Locate the cell with the specified text and output its (X, Y) center coordinate. 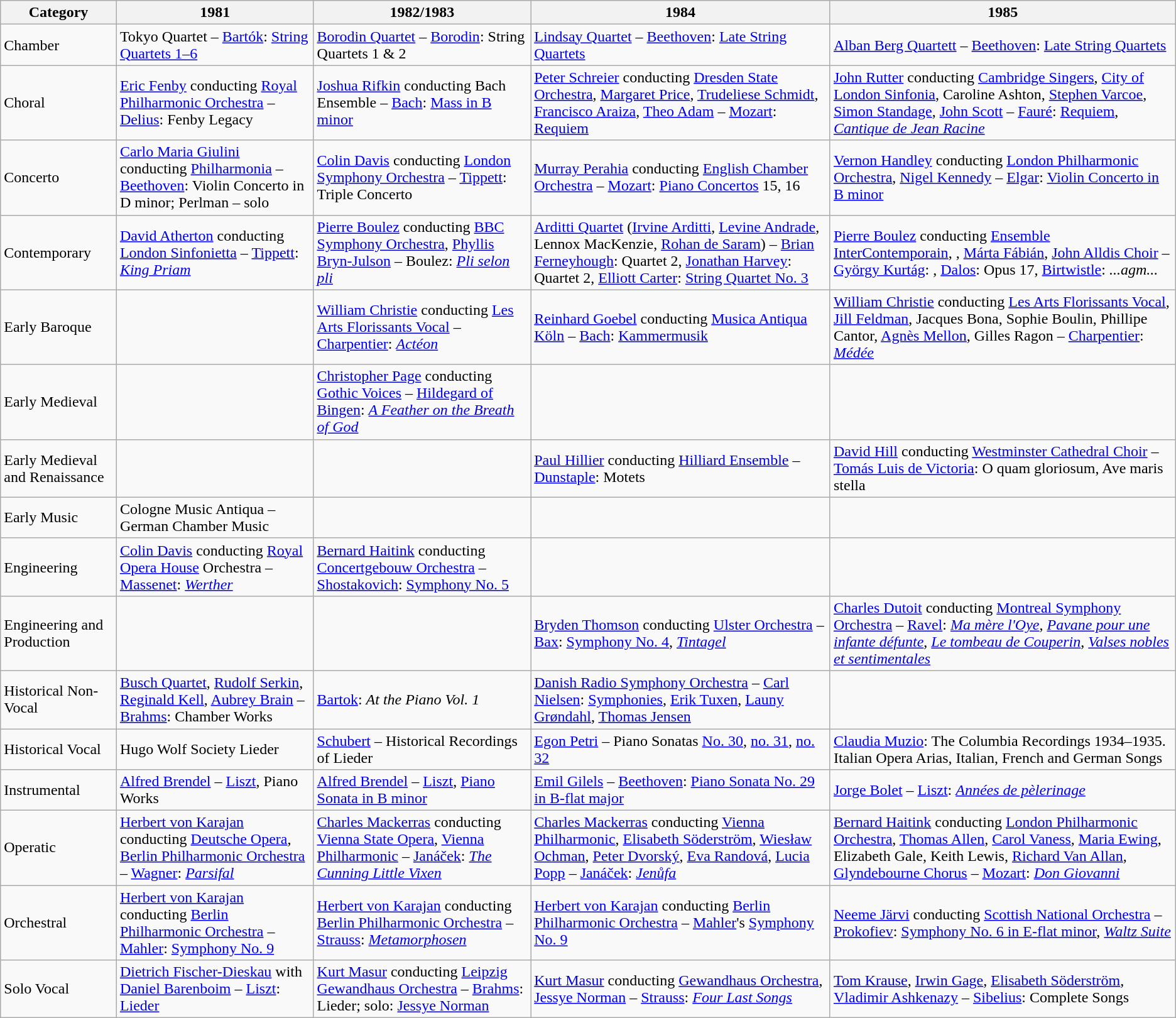
Danish Radio Symphony Orchestra – Carl Nielsen: Symphonies, Erik Tuxen, Launy Grøndahl, Thomas Jensen (681, 699)
Tokyo Quartet – Bartók: String Quartets 1–6 (215, 45)
Eric Fenby conducting Royal Philharmonic Orchestra – Delius: Fenby Legacy (215, 103)
Herbert von Karajan conducting Berlin Philharmonic Orchestra – Strauss: Metamorphosen (422, 922)
Pierre Boulez conducting BBC Symphony Orchestra, Phyllis Bryn-Julson – Boulez: Pli selon pli (422, 253)
Cologne Music Antiqua – German Chamber Music (215, 518)
Early Baroque (59, 327)
1985 (1003, 13)
Early Medieval and Renaissance (59, 468)
Colin Davis conducting London Symphony Orchestra – Tippett: Triple Concerto (422, 177)
Kurt Masur conducting Leipzig Gewandhaus Orchestra – Brahms: Lieder; solo: Jessye Norman (422, 989)
Colin Davis conducting Royal Opera House Orchestra – Massenet: Werther (215, 567)
Carlo Maria Giulini conducting Philharmonia – Beethoven: Violin Concerto in D minor; Perlman – solo (215, 177)
Kurt Masur conducting Gewandhaus Orchestra, Jessye Norman – Strauss: Four Last Songs (681, 989)
Charles Mackerras conducting Vienna Philharmonic, Elisabeth Söderström, Wiesław Ochman, Peter Dvorský, Eva Randová, Lucia Popp – Janáček: Jenůfa (681, 848)
Reinhard Goebel conducting Musica Antiqua Köln – Bach: Kammermusik (681, 327)
Charles Mackerras conducting Vienna State Opera, Vienna Philharmonic – Janáček: The Cunning Little Vixen (422, 848)
Peter Schreier conducting Dresden State Orchestra, Margaret Price, Trudeliese Schmidt, Francisco Araiza, Theo Adam – Mozart: Requiem (681, 103)
Alfred Brendel – Liszt, Piano Works (215, 791)
Alban Berg Quartett – Beethoven: Late String Quartets (1003, 45)
Bryden Thomson conducting Ulster Orchestra – Bax: Symphony No. 4, Tintagel (681, 633)
Solo Vocal (59, 989)
Instrumental (59, 791)
1982/1983 (422, 13)
Herbert von Karajan conducting Deutsche Opera, Berlin Philharmonic Orchestra – Wagner: Parsifal (215, 848)
Concerto (59, 177)
Alfred Brendel – Liszt, Piano Sonata in B minor (422, 791)
Orchestral (59, 922)
Emil Gilels – Beethoven: Piano Sonata No. 29 in B-flat major (681, 791)
Choral (59, 103)
Engineering (59, 567)
William Christie conducting Les Arts Florissants Vocal – Charpentier: Actéon (422, 327)
Bernard Haitink conducting Concertgebouw Orchestra – Shostakovich: Symphony No. 5 (422, 567)
David Atherton conducting London Sinfonietta – Tippett: King Priam (215, 253)
Engineering and Production (59, 633)
Vernon Handley conducting London Philharmonic Orchestra, Nigel Kennedy – Elgar: Violin Concerto in B minor (1003, 177)
Historical Vocal (59, 749)
Egon Petri – Piano Sonatas No. 30, no. 31, no. 32 (681, 749)
Dietrich Fischer-Dieskau with Daniel Barenboim – Liszt: Lieder (215, 989)
Bartok: At the Piano Vol. 1 (422, 699)
Hugo Wolf Society Lieder (215, 749)
Neeme Järvi conducting Scottish National Orchestra – Prokofiev: Symphony No. 6 in E-flat minor, Waltz Suite (1003, 922)
Claudia Muzio: The Columbia Recordings 1934–1935. Italian Opera Arias, Italian, French and German Songs (1003, 749)
Category (59, 13)
Operatic (59, 848)
Contemporary (59, 253)
Herbert von Karajan conducting Berlin Philharmonic Orchestra – Mahler's Symphony No. 9 (681, 922)
David Hill conducting Westminster Cathedral Choir – Tomás Luis de Victoria: O quam gloriosum, Ave maris stella (1003, 468)
Chamber (59, 45)
Borodin Quartet – Borodin: String Quartets 1 & 2 (422, 45)
Murray Perahia conducting English Chamber Orchestra – Mozart: Piano Concertos 15, 16 (681, 177)
Tom Krause, Irwin Gage, Elisabeth Söderström, Vladimir Ashkenazy – Sibelius: Complete Songs (1003, 989)
Jorge Bolet – Liszt: Années de pèlerinage (1003, 791)
Busch Quartet, Rudolf Serkin, Reginald Kell, Aubrey Brain – Brahms: Chamber Works (215, 699)
Historical Non-Vocal (59, 699)
Lindsay Quartet – Beethoven: Late String Quartets (681, 45)
Early Music (59, 518)
Paul Hillier conducting Hilliard Ensemble – Dunstaple: Motets (681, 468)
Herbert von Karajan conducting Berlin Philharmonic Orchestra – Mahler: Symphony No. 9 (215, 922)
Joshua Rifkin conducting Bach Ensemble – Bach: Mass in B minor (422, 103)
1984 (681, 13)
1981 (215, 13)
Early Medieval (59, 402)
Pierre Boulez conducting Ensemble InterContemporain, , Márta Fábián, John Alldis Choir – György Kurtág: , Dalos: Opus 17, Birtwistle: ...agm... (1003, 253)
Schubert – Historical Recordings of Lieder (422, 749)
Christopher Page conducting Gothic Voices – Hildegard of Bingen: A Feather on the Breath of God (422, 402)
